From the cell containing the given text, extract its center point as (x, y) coordinate. 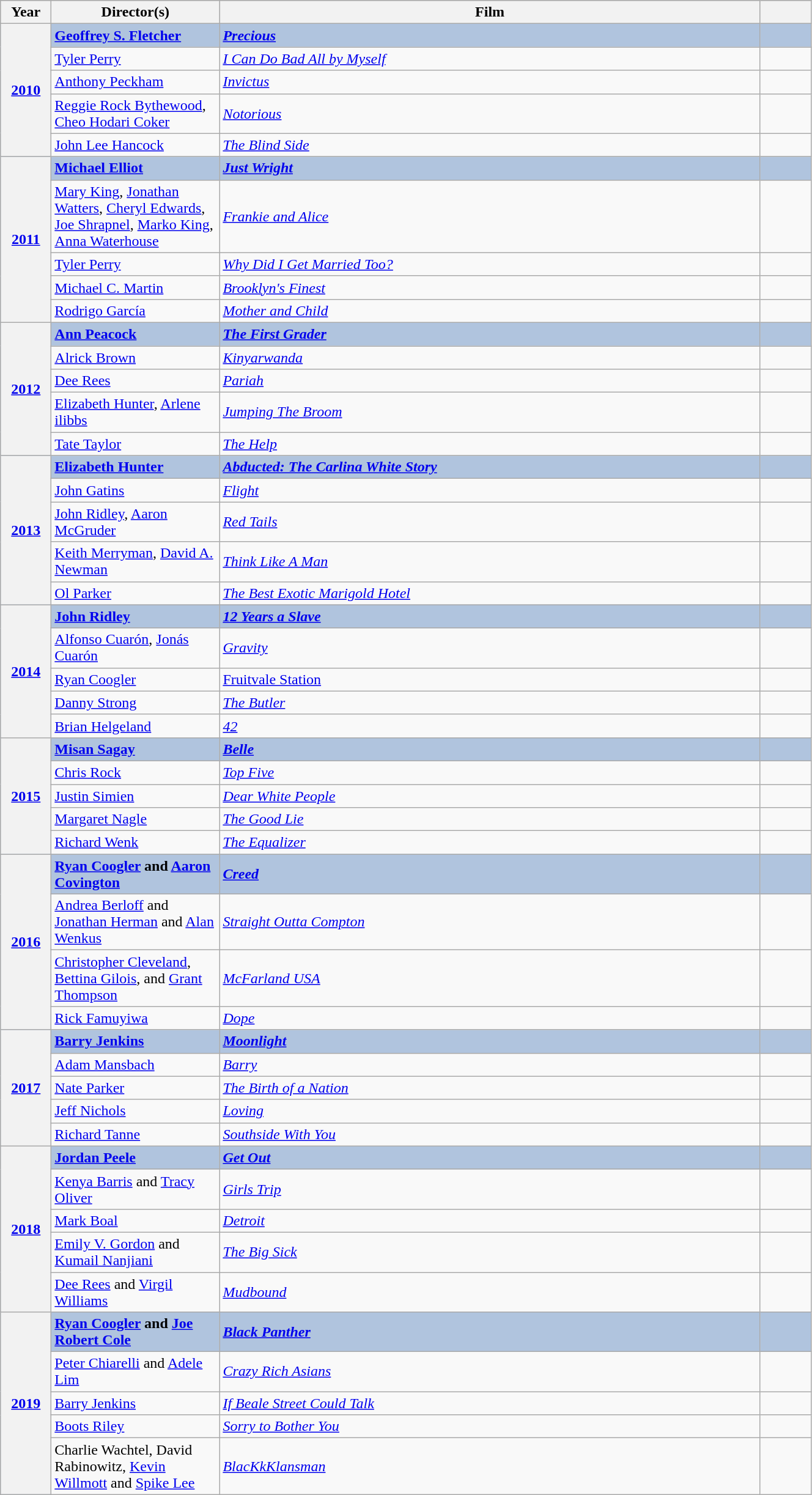
I Can Do Bad All by Myself (490, 59)
Jumping The Broom (490, 412)
The Equalizer (490, 843)
Top Five (490, 772)
If Beale Street Could Talk (490, 1403)
Southside With You (490, 1134)
Frankie and Alice (490, 216)
Girls Trip (490, 1189)
Pariah (490, 381)
Rick Famuyiwa (136, 1018)
Rodrigo García (136, 311)
John Ridley, Aaron McGruder (136, 522)
Dear White People (490, 795)
Alfonso Cuarón, Jonás Cuarón (136, 648)
Invictus (490, 82)
Justin Simien (136, 795)
Notorious (490, 114)
The Big Sick (490, 1252)
Red Tails (490, 522)
Moonlight (490, 1041)
Sorry to Bother You (490, 1427)
Fruitvale Station (490, 679)
The Best Exotic Marigold Hotel (490, 593)
Reggie Rock Bythewood, Cheo Hodari Coker (136, 114)
42 (490, 726)
2014 (26, 671)
Year (26, 12)
Emily V. Gordon and Kumail Nanjiani (136, 1252)
Richard Wenk (136, 843)
Jeff Nichols (136, 1111)
Get Out (490, 1157)
Brian Helgeland (136, 726)
12 Years a Slave (490, 616)
Alrick Brown (136, 358)
2012 (26, 389)
Margaret Nagle (136, 819)
Mark Boal (136, 1220)
Creed (490, 874)
Danny Strong (136, 703)
Keith Merryman, David A. Newman (136, 561)
The Blind Side (490, 145)
John Ridley (136, 616)
Think Like A Man (490, 561)
Michael Elliot (136, 168)
Anthony Peckham (136, 82)
Ryan Coogler (136, 679)
The Butler (490, 703)
Director(s) (136, 12)
Peter Chiarelli and Adele Lim (136, 1372)
Loving (490, 1111)
Richard Tanne (136, 1134)
2019 (26, 1403)
Ann Peacock (136, 334)
Tate Taylor (136, 444)
Abducted: The Carlina White Story (490, 467)
2017 (26, 1088)
Dee Rees (136, 381)
2011 (26, 240)
Black Panther (490, 1332)
Michael C. Martin (136, 287)
2015 (26, 795)
2010 (26, 90)
Detroit (490, 1220)
Crazy Rich Asians (490, 1372)
Why Did I Get Married Too? (490, 264)
John Gatins (136, 490)
Nate Parker (136, 1088)
Film (490, 12)
Kinyarwanda (490, 358)
2013 (26, 530)
Just Wright (490, 168)
2018 (26, 1229)
Ryan Coogler and Joe Robert Cole (136, 1332)
Flight (490, 490)
Precious (490, 35)
2016 (26, 942)
Ryan Coogler and Aaron Covington (136, 874)
Belle (490, 749)
John Lee Hancock (136, 145)
McFarland USA (490, 978)
Charlie Wachtel, David Rabinowitz, Kevin Willmott and Spike Lee (136, 1466)
Barry (490, 1065)
Misan Sagay (136, 749)
The Good Lie (490, 819)
Boots Riley (136, 1427)
The Birth of a Nation (490, 1088)
Elizabeth Hunter, Arlene ilibbs (136, 412)
Mudbound (490, 1291)
BlacKkKlansman (490, 1466)
Kenya Barris and Tracy Oliver (136, 1189)
Adam Mansbach (136, 1065)
Geoffrey S. Fletcher (136, 35)
Ol Parker (136, 593)
The First Grader (490, 334)
Christopher Cleveland, Bettina Gilois, and Grant Thompson (136, 978)
Gravity (490, 648)
Chris Rock (136, 772)
Mary King, Jonathan Watters, Cheryl Edwards, Joe Shrapnel, Marko King, Anna Waterhouse (136, 216)
The Help (490, 444)
Dee Rees and Virgil Williams (136, 1291)
Dope (490, 1018)
Mother and Child (490, 311)
Straight Outta Compton (490, 922)
Andrea Berloff and Jonathan Herman and Alan Wenkus (136, 922)
Brooklyn's Finest (490, 287)
Elizabeth Hunter (136, 467)
Jordan Peele (136, 1157)
